Extract the (x, y) coordinate from the center of the cell holding the provided text.  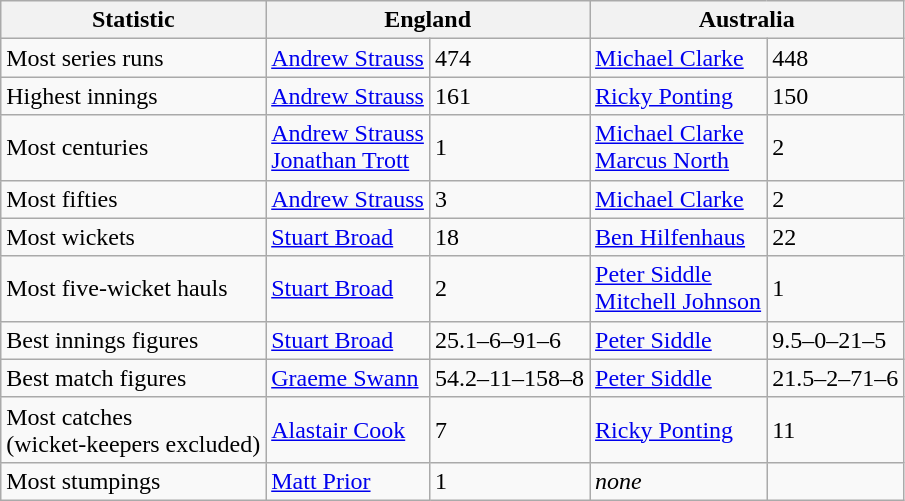
Graeme Swann (348, 378)
Ben Hilfenhaus (678, 237)
21.5–2–71–6 (836, 378)
Statistic (134, 20)
Andrew StraussJonathan Trott (348, 148)
474 (509, 58)
Most stumpings (134, 481)
7 (509, 430)
Australia (747, 20)
Best innings figures (134, 340)
Alastair Cook (348, 430)
Highest innings (134, 96)
18 (509, 237)
161 (509, 96)
Most series runs (134, 58)
22 (836, 237)
54.2–11–158–8 (509, 378)
448 (836, 58)
Matt Prior (348, 481)
England (428, 20)
Most fifties (134, 199)
Peter SiddleMitchell Johnson (678, 288)
11 (836, 430)
Best match figures (134, 378)
none (678, 481)
Most catches(wicket-keepers excluded) (134, 430)
9.5–0–21–5 (836, 340)
Most five-wicket hauls (134, 288)
Most wickets (134, 237)
25.1–6–91–6 (509, 340)
Most centuries (134, 148)
3 (509, 199)
150 (836, 96)
Michael ClarkeMarcus North (678, 148)
